Provide the [X, Y] coordinate of the cell's center where the given text is located.  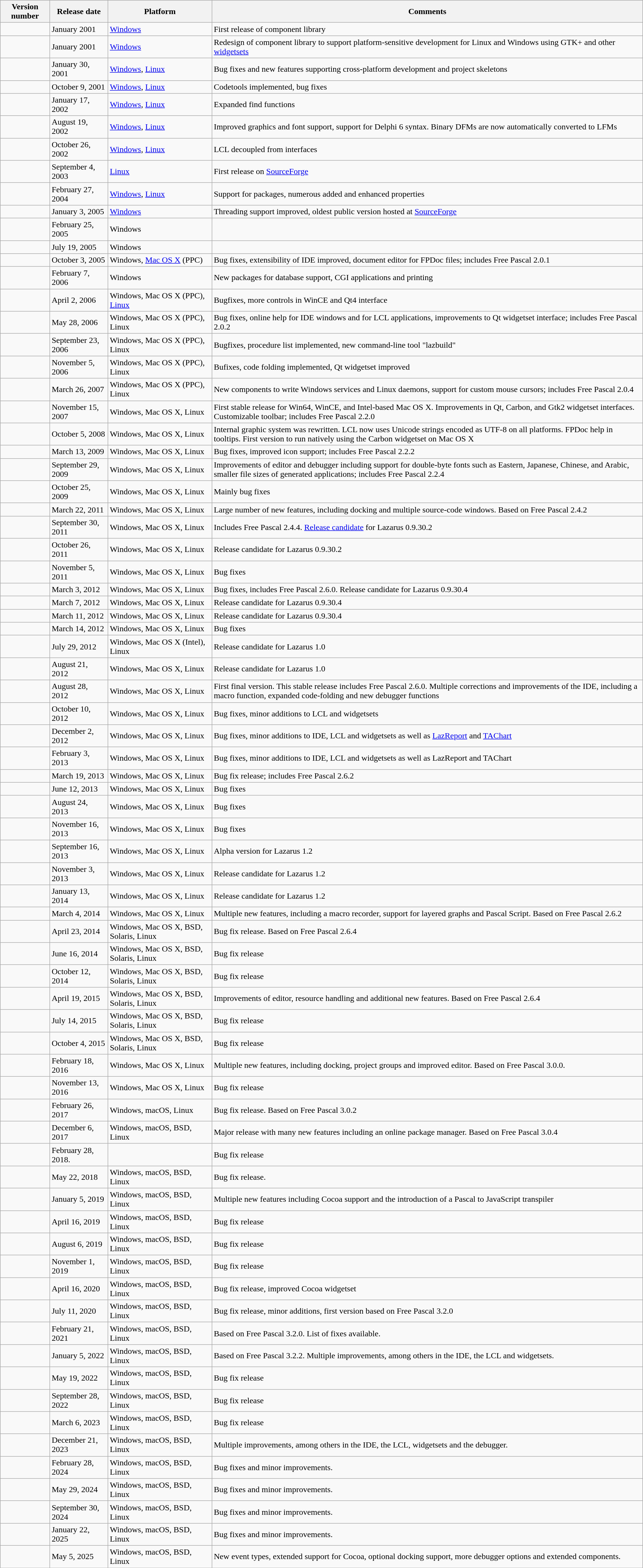
April 2, 2006 [79, 300]
January 13, 2014 [79, 896]
December 21, 2023 [79, 1445]
April 16, 2019 [79, 1221]
May 22, 2018 [79, 1177]
May 28, 2006 [79, 323]
October 25, 2009 [79, 492]
March 7, 2012 [79, 603]
New components to write Windows services and Linux daemons, support for custom mouse cursors; includes Free Pascal 2.0.4 [427, 389]
Codetools implemented, bug fixes [427, 87]
April 19, 2015 [79, 998]
Based on Free Pascal 3.2.0. List of fixes available. [427, 1333]
Bug fix release. Based on Free Pascal 2.6.4 [427, 932]
Platform [160, 12]
Bufixes, code folding implemented, Qt widgetset improved [427, 367]
November 16, 2013 [79, 829]
Bugfixes, more controls in WinCE and Qt4 interface [427, 300]
Comments [427, 12]
May 5, 2025 [79, 1556]
March 19, 2013 [79, 776]
August 28, 2012 [79, 691]
March 3, 2012 [79, 590]
September 16, 2013 [79, 851]
Version number [25, 12]
April 16, 2020 [79, 1289]
August 24, 2013 [79, 807]
Bug fix release; includes Free Pascal 2.6.2 [427, 776]
January 30, 2001 [79, 69]
Multiple new features including Cocoa support and the introduction of a Pascal to JavaScript transpiler [427, 1199]
February 21, 2021 [79, 1333]
November 3, 2013 [79, 873]
July 14, 2015 [79, 1021]
Based on Free Pascal 3.2.2. Multiple improvements, among others in the IDE, the LCL and widgetsets. [427, 1356]
February 7, 2006 [79, 278]
December 2, 2012 [79, 736]
Multiple new features, including a macro recorder, support for layered graphs and Pascal Script. Based on Free Pascal 2.6.2 [427, 914]
Redesign of component library to support platform-sensitive development for Linux and Windows using GTK+ and other widgetsets [427, 47]
July 29, 2012 [79, 647]
Bug fixes, improved icon support; includes Free Pascal 2.2.2 [427, 452]
Bug fix release, improved Cocoa widgetset [427, 1289]
May 19, 2022 [79, 1378]
Support for packages, numerous added and enhanced properties [427, 194]
First release on SourceForge [427, 172]
April 23, 2014 [79, 932]
Bug fix release. Based on Free Pascal 3.0.2 [427, 1110]
Multiple new features, including docking, project groups and improved editor. Based on Free Pascal 3.0.0. [427, 1065]
February 27, 2004 [79, 194]
Bug fixes, extensibility of IDE improved, document editor for FPDoc files; includes Free Pascal 2.0.1 [427, 260]
October 26, 2002 [79, 149]
March 26, 2007 [79, 389]
July 11, 2020 [79, 1311]
November 5, 2006 [79, 367]
September 30, 2024 [79, 1512]
Bugfixes, procedure list implemented, new command-line tool "lazbuild" [427, 345]
Improvements of editor, resource handling and additional new features. Based on Free Pascal 2.6.4 [427, 998]
Bug fix release, minor additions, first version based on Free Pascal 3.2.0 [427, 1311]
March 6, 2023 [79, 1422]
June 12, 2013 [79, 789]
Threading support improved, oldest public version hosted at SourceForge [427, 211]
March 4, 2014 [79, 914]
October 3, 2005 [79, 260]
February 28, 2018. [79, 1155]
Release date [79, 12]
March 13, 2009 [79, 452]
Improved graphics and font support, support for Delphi 6 syntax. Binary DFMs are now automatically converted to LFMs [427, 127]
January 22, 2025 [79, 1534]
November 1, 2019 [79, 1267]
September 29, 2009 [79, 470]
July 19, 2005 [79, 247]
February 26, 2017 [79, 1110]
Large number of new features, including docking and multiple source-code windows. Based on Free Pascal 2.4.2 [427, 509]
January 5, 2019 [79, 1199]
November 5, 2011 [79, 572]
LCL decoupled from interfaces [427, 149]
Bug fixes, includes Free Pascal 2.6.0. Release candidate for Lazarus 0.9.30.4 [427, 590]
March 22, 2011 [79, 509]
New packages for database support, CGI applications and printing [427, 278]
October 4, 2015 [79, 1043]
Windows, Mac OS X (PPC) [160, 260]
Bug fixes, minor additions to LCL and widgetsets [427, 713]
February 25, 2005 [79, 229]
September 4, 2003 [79, 172]
September 30, 2011 [79, 527]
Major release with many new features including an online package manager. Based on Free Pascal 3.0.4 [427, 1132]
January 17, 2002 [79, 104]
October 26, 2011 [79, 549]
New event types, extended support for Cocoa, optional docking support, more debugger options and extended components. [427, 1556]
October 10, 2012 [79, 713]
February 18, 2016 [79, 1065]
October 5, 2008 [79, 434]
March 14, 2012 [79, 629]
February 3, 2013 [79, 758]
Bug fixes and new features supporting cross-platform development and project skeletons [427, 69]
September 28, 2022 [79, 1400]
Bug fixes, online help for IDE windows and for LCL applications, improvements to Qt widgetset interface; includes Free Pascal 2.0.2 [427, 323]
September 23, 2006 [79, 345]
August 6, 2019 [79, 1244]
Includes Free Pascal 2.4.4. Release candidate for Lazarus 0.9.30.2 [427, 527]
December 6, 2017 [79, 1132]
Expanded find functions [427, 104]
Release candidate for Lazarus 0.9.30.2 [427, 549]
November 13, 2016 [79, 1087]
Bug fix release. [427, 1177]
May 29, 2024 [79, 1490]
March 11, 2012 [79, 616]
Linux [160, 172]
August 21, 2012 [79, 669]
June 16, 2014 [79, 954]
November 15, 2007 [79, 412]
Multiple improvements, among others in the IDE, the LCL, widgetsets and the debugger. [427, 1445]
October 12, 2014 [79, 976]
Mainly bug fixes [427, 492]
February 28, 2024 [79, 1467]
January 5, 2022 [79, 1356]
First release of component library [427, 29]
January 3, 2005 [79, 211]
Alpha version for Lazarus 1.2 [427, 851]
Windows, Mac OS X (Intel), Linux [160, 647]
October 9, 2001 [79, 87]
August 19, 2002 [79, 127]
Windows, macOS, Linux [160, 1110]
